Find where the given text appears and provide that cell's center as [X, Y] coordinate. 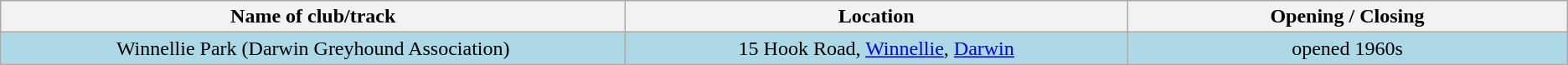
15 Hook Road, Winnellie, Darwin [876, 48]
Name of club/track [313, 17]
Opening / Closing [1348, 17]
Winnellie Park (Darwin Greyhound Association) [313, 48]
Location [876, 17]
opened 1960s [1348, 48]
